Determine the (x, y) coordinate at the center of the cell enclosing the given text.  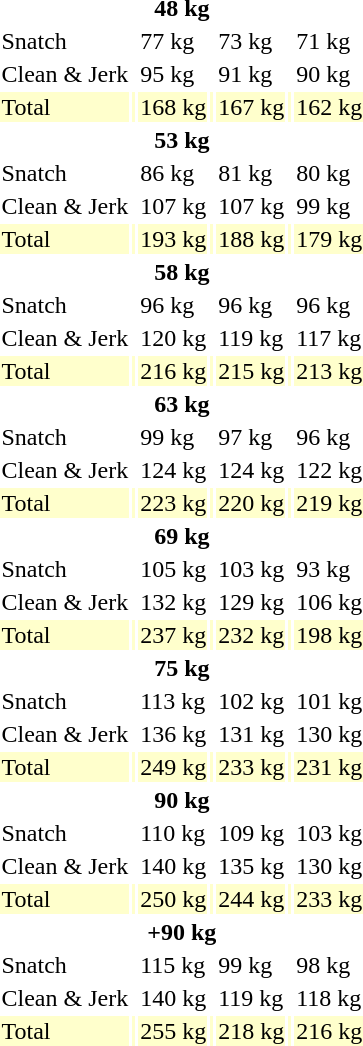
232 kg (252, 635)
81 kg (252, 173)
132 kg (174, 602)
249 kg (174, 767)
136 kg (174, 734)
110 kg (174, 833)
193 kg (174, 239)
73 kg (252, 41)
237 kg (174, 635)
215 kg (252, 371)
105 kg (174, 569)
115 kg (174, 965)
167 kg (252, 107)
223 kg (174, 503)
77 kg (174, 41)
97 kg (252, 437)
218 kg (252, 1031)
188 kg (252, 239)
131 kg (252, 734)
255 kg (174, 1031)
120 kg (174, 338)
129 kg (252, 602)
103 kg (252, 569)
91 kg (252, 74)
233 kg (252, 767)
86 kg (174, 173)
102 kg (252, 701)
244 kg (252, 899)
135 kg (252, 866)
168 kg (174, 107)
113 kg (174, 701)
95 kg (174, 74)
250 kg (174, 899)
220 kg (252, 503)
216 kg (174, 371)
109 kg (252, 833)
